Find where the given text appears and provide that cell's center as [X, Y] coordinate. 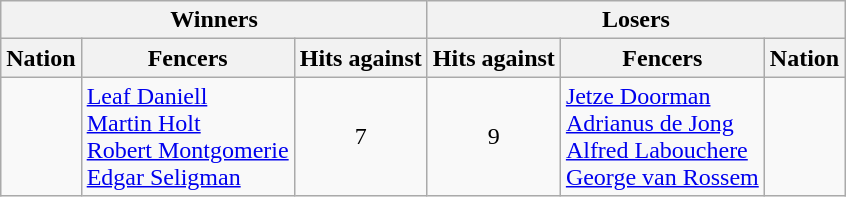
9 [494, 136]
Leaf Daniell Martin Holt Robert Montgomerie Edgar Seligman [188, 136]
7 [360, 136]
Jetze Doorman Adrianus de Jong Alfred Labouchere George van Rossem [662, 136]
Losers [636, 20]
Winners [214, 20]
